Output the (X, Y) coordinate of the center of the cell containing the given text.  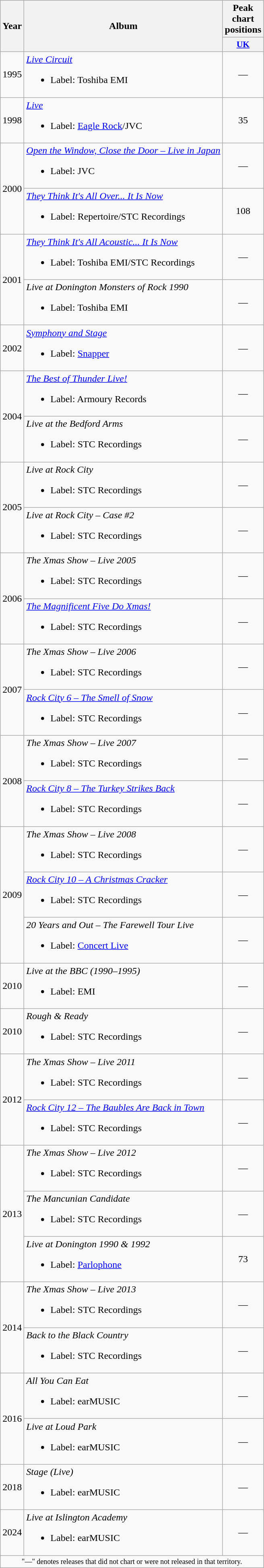
Rock City 6 – The Smell of SnowLabel: STC Recordings (123, 712)
2008 (12, 781)
2018 (12, 1487)
2006 (12, 598)
Rock City 12 – The Baubles Are Back in TownLabel: STC Recordings (123, 1123)
Rock City 10 – A Christmas CrackerLabel: STC Recordings (123, 895)
1995 (12, 74)
The Xmas Show – Live 2007Label: STC Recordings (123, 758)
Live at Rock CityLabel: STC Recordings (123, 484)
Live at Rock City – Case #2Label: STC Recordings (123, 530)
The Xmas Show – Live 2005Label: STC Recordings (123, 575)
108 (243, 211)
Live at Donington 1990 & 1992Label: Parlophone (123, 1259)
The Xmas Show – Live 2013Label: STC Recordings (123, 1305)
"—" denotes releases that did not chart or were not released in that territory. (132, 1562)
Peak chart positions (243, 19)
2013 (12, 1214)
73 (243, 1259)
The Mancunian CandidateLabel: STC Recordings (123, 1214)
The Xmas Show – Live 2006Label: STC Recordings (123, 667)
Live CircuitLabel: Toshiba EMI (123, 74)
2014 (12, 1327)
Year (12, 26)
2012 (12, 1100)
Live at Donington Monsters of Rock 1990Label: Toshiba EMI (123, 302)
Live at the Bedford ArmsLabel: STC Recordings (123, 439)
2007 (12, 690)
35 (243, 120)
Back to the Black CountryLabel: STC Recordings (123, 1350)
2002 (12, 348)
All You Can EatLabel: earMUSIC (123, 1396)
The Magnificent Five Do Xmas!Label: STC Recordings (123, 621)
Stage (Live)Label: earMUSIC (123, 1487)
2000 (12, 189)
LiveLabel: Eagle Rock/JVC (123, 120)
Live at Islington AcademyLabel: earMUSIC (123, 1532)
20 Years and Out – The Farewell Tour LiveLabel: Concert Live (123, 941)
Rough & ReadyLabel: STC Recordings (123, 1032)
Open the Window, Close the Door – Live in JapanLabel: JVC (123, 166)
Album (123, 26)
2016 (12, 1418)
2024 (12, 1532)
The Xmas Show – Live 2012Label: STC Recordings (123, 1168)
2004 (12, 416)
The Xmas Show – Live 2011Label: STC Recordings (123, 1077)
1998 (12, 120)
The Xmas Show – Live 2008Label: STC Recordings (123, 849)
UK (243, 45)
Rock City 8 – The Turkey Strikes BackLabel: STC Recordings (123, 804)
Live at the BBC (1990–1995)Label: EMI (123, 986)
They Think It's All Acoustic... It Is NowLabel: Toshiba EMI/STC Recordings (123, 257)
Live at Loud ParkLabel: earMUSIC (123, 1441)
2005 (12, 507)
They Think It's All Over... It Is NowLabel: Repertoire/STC Recordings (123, 211)
2009 (12, 895)
The Best of Thunder Live!Label: Armoury Records (123, 393)
2001 (12, 280)
Symphony and StageLabel: Snapper (123, 348)
